For the text-containing cell, return its midpoint in [X, Y] coordinate format. 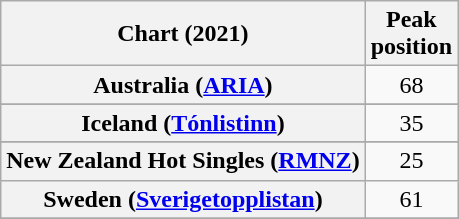
Peakposition [411, 34]
35 [411, 123]
Chart (2021) [183, 34]
New Zealand Hot Singles (RMNZ) [183, 161]
61 [411, 199]
Australia (ARIA) [183, 85]
68 [411, 85]
25 [411, 161]
Sweden (Sverigetopplistan) [183, 199]
Iceland (Tónlistinn) [183, 123]
